Find where the given text appears and provide that cell's center as [x, y] coordinate. 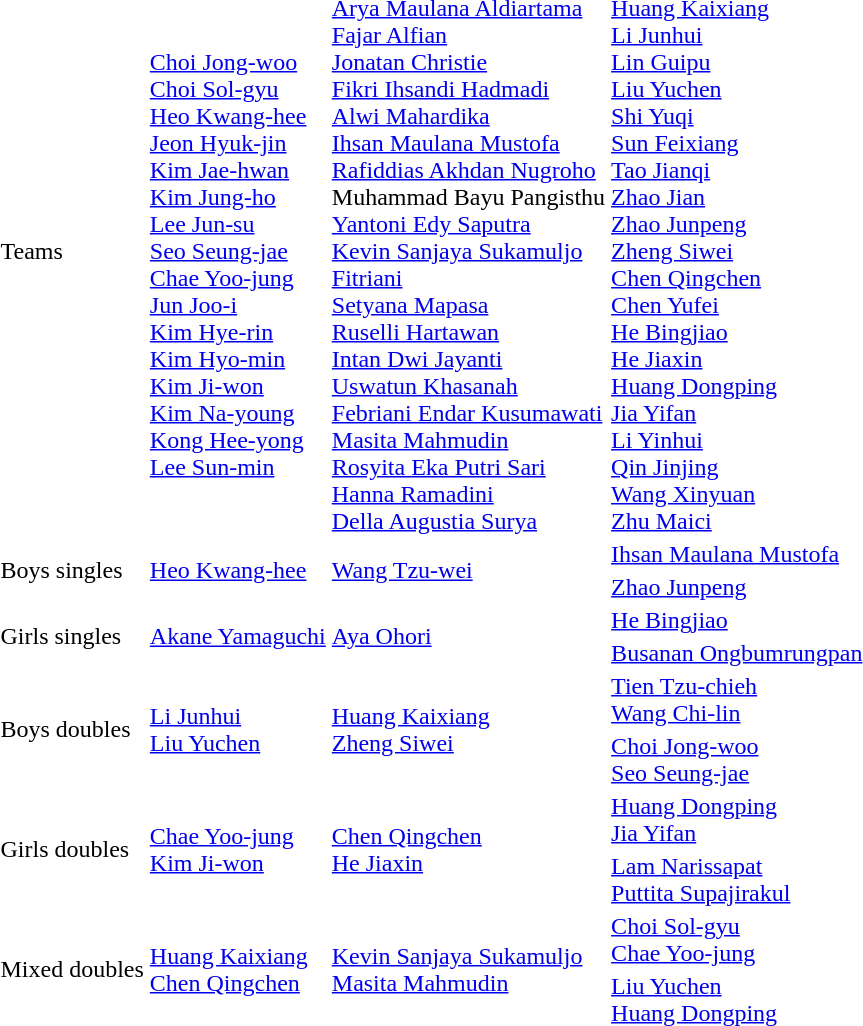
Huang Kaixiang Zheng Siwei [468, 730]
Chen Qingchen He Jiaxin [468, 850]
Akane Yamaguchi [238, 636]
Chae Yoo-jung Kim Ji-won [238, 850]
Aya Ohori [468, 636]
Wang Tzu-wei [468, 570]
Heo Kwang-hee [238, 570]
Li Junhui Liu Yuchen [238, 730]
